Provide the (X, Y) coordinate of the cell's center where the given text is located.  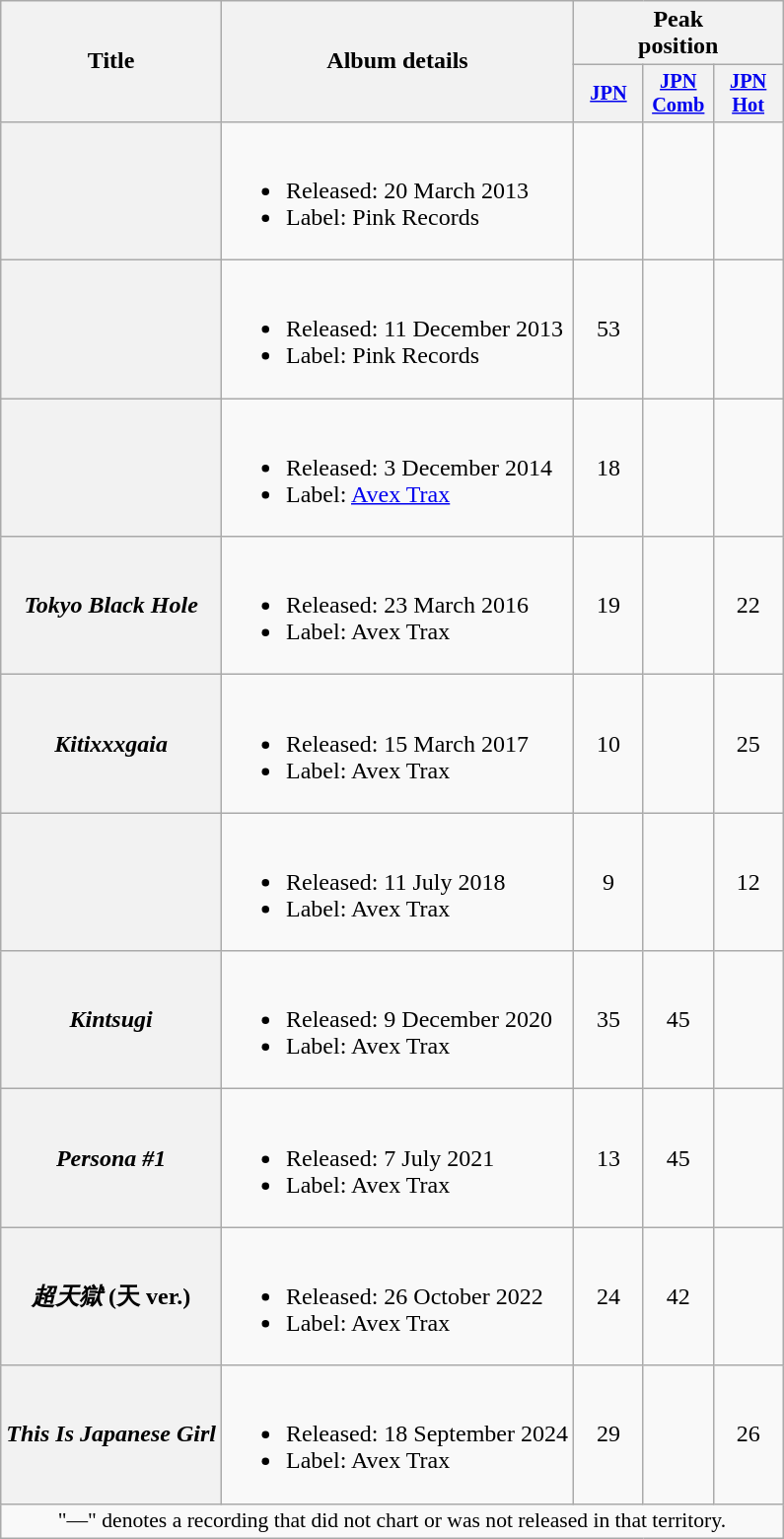
Released: 11 July 2018Label: Avex Trax (398, 882)
9 (609, 882)
29 (609, 1434)
24 (609, 1296)
Tokyo Black Hole (111, 606)
Album details (398, 61)
53 (609, 330)
13 (609, 1158)
18 (609, 468)
Released: 3 December 2014Label: Avex Trax (398, 468)
Released: 18 September 2024Label: Avex Trax (398, 1434)
12 (748, 882)
26 (748, 1434)
Released: 9 December 2020Label: Avex Trax (398, 1020)
Persona #1 (111, 1158)
10 (609, 744)
超天獄 (天 ver.) (111, 1296)
"—" denotes a recording that did not chart or was not released in that territory. (392, 1521)
25 (748, 744)
JPNHot (748, 94)
JPN (609, 94)
Title (111, 61)
Released: 15 March 2017Label: Avex Trax (398, 744)
Released: 23 March 2016Label: Avex Trax (398, 606)
35 (609, 1020)
JPNComb (678, 94)
This Is Japanese Girl (111, 1434)
Kitixxxgaia (111, 744)
Released: 26 October 2022Label: Avex Trax (398, 1296)
22 (748, 606)
Released: 7 July 2021Label: Avex Trax (398, 1158)
19 (609, 606)
Peakposition (678, 34)
Released: 20 March 2013Label: Pink Records (398, 190)
Released: 11 December 2013Label: Pink Records (398, 330)
Kintsugi (111, 1020)
42 (678, 1296)
